Return the [X, Y] coordinate for the center point of the cell that contains the specified text.  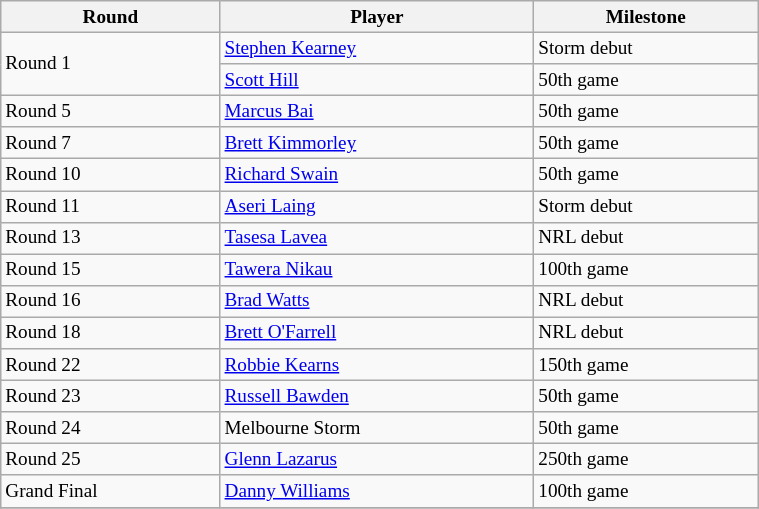
Stephen Kearney [377, 48]
Player [377, 17]
Milestone [646, 17]
Round 25 [110, 460]
Round 18 [110, 333]
Round 7 [110, 143]
Round 16 [110, 301]
250th game [646, 460]
Robbie Kearns [377, 365]
Brett Kimmorley [377, 143]
Round 1 [110, 64]
Round 15 [110, 270]
Glenn Lazarus [377, 460]
Brad Watts [377, 301]
Round [110, 17]
Round 11 [110, 206]
Scott Hill [377, 80]
Round 22 [110, 365]
Round 23 [110, 396]
Aseri Laing [377, 206]
Round 5 [110, 111]
Grand Final [110, 491]
Russell Bawden [377, 396]
Round 13 [110, 238]
Brett O'Farrell [377, 333]
Tawera Nikau [377, 270]
Melbourne Storm [377, 428]
Marcus Bai [377, 111]
Danny Williams [377, 491]
150th game [646, 365]
Round 10 [110, 175]
Round 24 [110, 428]
Richard Swain [377, 175]
Tasesa Lavea [377, 238]
